Return (X, Y) of the center of cell containing provided text 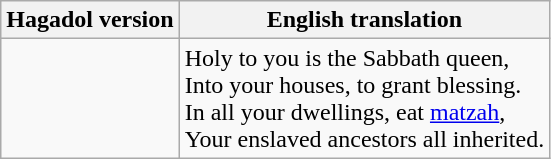
Holy to you is the Sabbath queen,Into your houses, to grant blessing.In all your dwellings, eat matzah,Your enslaved ancestors all inherited. (364, 98)
English translation (364, 20)
Hagadol version (90, 20)
